Output the [x, y] coordinate of the center of the cell containing the given text.  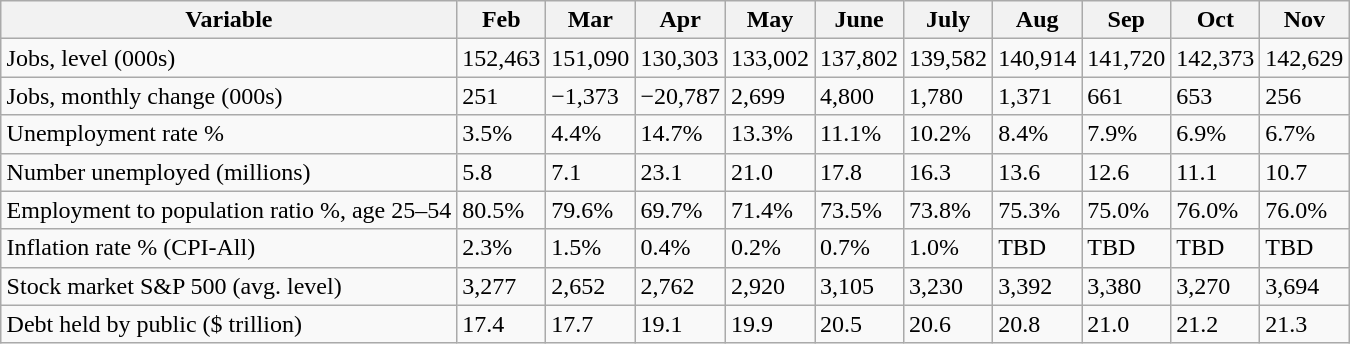
75.0% [1126, 210]
2,699 [770, 96]
Jobs, monthly change (000s) [229, 96]
133,002 [770, 58]
3,230 [948, 286]
2,920 [770, 286]
75.3% [1038, 210]
Sep [1126, 20]
20.6 [948, 324]
12.6 [1126, 172]
137,802 [860, 58]
6.9% [1216, 134]
69.7% [680, 210]
2,762 [680, 286]
Apr [680, 20]
13.3% [770, 134]
3.5% [502, 134]
Unemployment rate % [229, 134]
11.1 [1216, 172]
21.3 [1304, 324]
4.4% [590, 134]
11.1% [860, 134]
5.8 [502, 172]
7.9% [1126, 134]
19.1 [680, 324]
3,277 [502, 286]
140,914 [1038, 58]
3,380 [1126, 286]
Feb [502, 20]
2,652 [590, 286]
80.5% [502, 210]
4,800 [860, 96]
73.5% [860, 210]
20.8 [1038, 324]
0.2% [770, 248]
3,392 [1038, 286]
Variable [229, 20]
14.7% [680, 134]
10.2% [948, 134]
23.1 [680, 172]
13.6 [1038, 172]
142,629 [1304, 58]
17.8 [860, 172]
7.1 [590, 172]
21.2 [1216, 324]
71.4% [770, 210]
Jobs, level (000s) [229, 58]
Stock market S&P 500 (avg. level) [229, 286]
0.4% [680, 248]
Aug [1038, 20]
Number unemployed (millions) [229, 172]
16.3 [948, 172]
6.7% [1304, 134]
20.5 [860, 324]
Debt held by public ($ trillion) [229, 324]
3,270 [1216, 286]
256 [1304, 96]
Oct [1216, 20]
130,303 [680, 58]
May [770, 20]
139,582 [948, 58]
−1,373 [590, 96]
653 [1216, 96]
1,780 [948, 96]
79.6% [590, 210]
Employment to population ratio %, age 25–54 [229, 210]
10.7 [1304, 172]
3,105 [860, 286]
251 [502, 96]
1.0% [948, 248]
151,090 [590, 58]
1.5% [590, 248]
Inflation rate % (CPI-All) [229, 248]
73.8% [948, 210]
June [860, 20]
Mar [590, 20]
July [948, 20]
3,694 [1304, 286]
1,371 [1038, 96]
17.4 [502, 324]
19.9 [770, 324]
142,373 [1216, 58]
661 [1126, 96]
2.3% [502, 248]
141,720 [1126, 58]
8.4% [1038, 134]
152,463 [502, 58]
0.7% [860, 248]
−20,787 [680, 96]
17.7 [590, 324]
Nov [1304, 20]
